Identify which cell holds the provided text, then report its (X, Y) central coordinate. 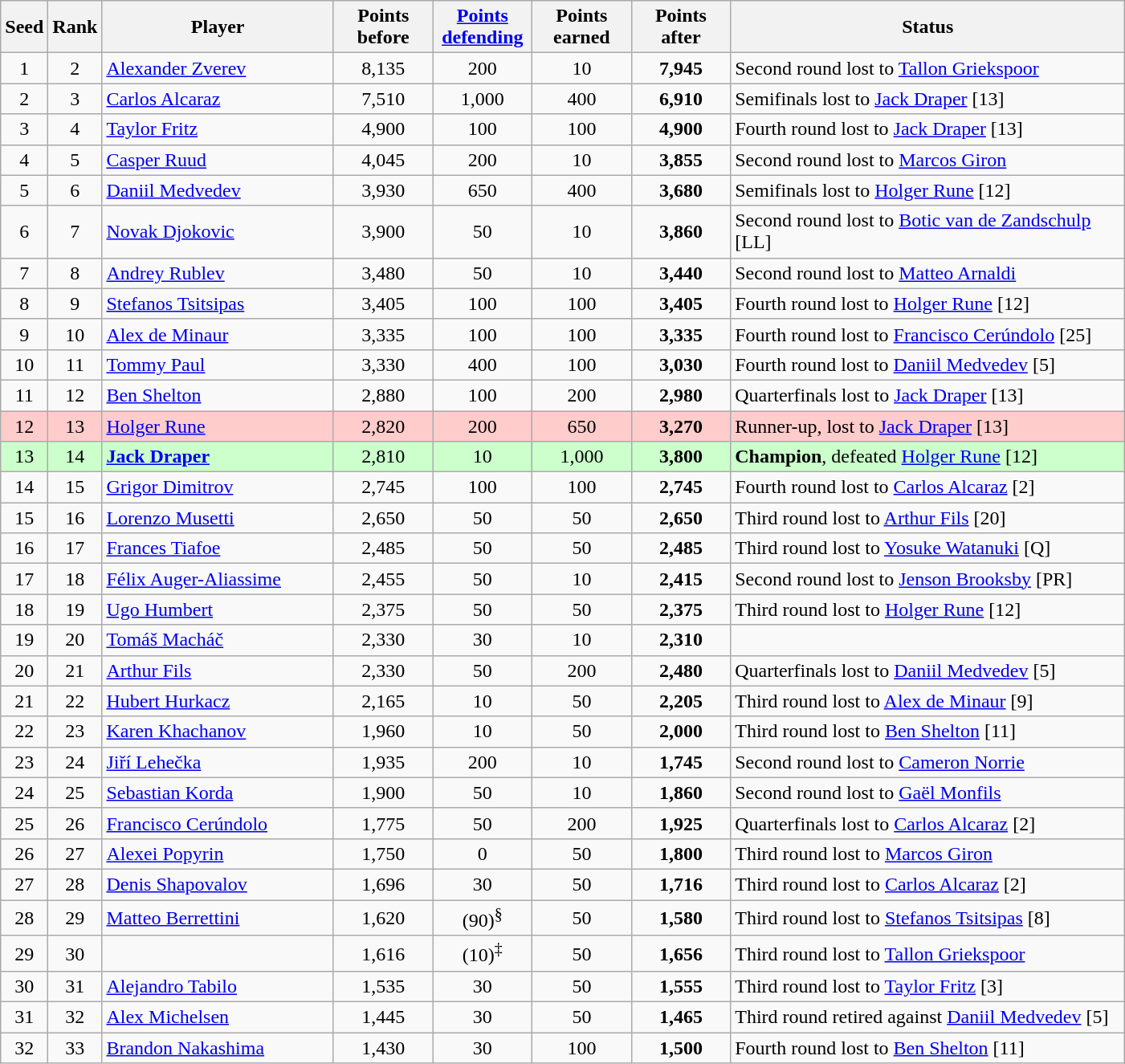
Third round lost to Carlos Alcaraz [2] (928, 884)
3,680 (681, 190)
3,480 (383, 273)
Third round lost to Alex de Minaur [9] (928, 701)
3,270 (681, 426)
1,430 (383, 1048)
33 (75, 1048)
1,775 (383, 823)
Third round lost to Taylor Fritz [3] (928, 987)
8,135 (383, 68)
Fourth round lost to Francisco Cerúndolo [25] (928, 334)
1,800 (681, 854)
Matteo Berrettini (218, 917)
Second round lost to Marcos Giron (928, 160)
Fourth round lost to Daniil Medvedev [5] (928, 365)
(90)§ (483, 917)
Fourth round lost to Holger Rune [12] (928, 304)
1,960 (383, 732)
Tomáš Macháč (218, 640)
1,925 (681, 823)
Quarterfinals lost to Carlos Alcaraz [2] (928, 823)
Semifinals lost to Holger Rune [12] (928, 190)
Quarterfinals lost to Jack Draper [13] (928, 395)
1,860 (681, 793)
7,945 (681, 68)
(10)‡ (483, 954)
1,935 (383, 762)
1,616 (383, 954)
Third round lost to Tallon Griekspoor (928, 954)
1,580 (681, 917)
Player (218, 27)
4,045 (383, 160)
Ben Shelton (218, 395)
Second round lost to Tallon Griekspoor (928, 68)
2,880 (383, 395)
1,555 (681, 987)
Alex de Minaur (218, 334)
6,910 (681, 99)
Runner-up, lost to Jack Draper [13] (928, 426)
2,980 (681, 395)
Grigor Dimitrov (218, 487)
2,310 (681, 640)
Sebastian Korda (218, 793)
Alexei Popyrin (218, 854)
Second round lost to Matteo Arnaldi (928, 273)
Quarterfinals lost to Daniil Medvedev [5] (928, 671)
2,415 (681, 579)
Rank (75, 27)
Denis Shapovalov (218, 884)
Francisco Cerúndolo (218, 823)
Alejandro Tabilo (218, 987)
3,800 (681, 457)
2,810 (383, 457)
Status (928, 27)
1,716 (681, 884)
Holger Rune (218, 426)
Arthur Fils (218, 671)
Carlos Alcaraz (218, 99)
2,000 (681, 732)
Third round lost to Yosuke Watanuki [Q] (928, 548)
2,820 (383, 426)
Second round lost to Gaël Monfils (928, 793)
Taylor Fritz (218, 129)
Karen Khachanov (218, 732)
Hubert Hurkacz (218, 701)
Lorenzo Musetti (218, 518)
3,860 (681, 231)
3,030 (681, 365)
Jiří Lehečka (218, 762)
1,620 (383, 917)
7,510 (383, 99)
Casper Ruud (218, 160)
Fourth round lost to Carlos Alcaraz [2] (928, 487)
Stefanos Tsitsipas (218, 304)
1,696 (383, 884)
3,855 (681, 160)
Tommy Paul (218, 365)
1,445 (383, 1017)
1 (24, 68)
Fourth round lost to Jack Draper [13] (928, 129)
Third round lost to Arthur Fils [20] (928, 518)
Semifinals lost to Jack Draper [13] (928, 99)
0 (483, 854)
Seed (24, 27)
1,900 (383, 793)
Fourth round lost to Ben Shelton [11] (928, 1048)
Second round lost to Cameron Norrie (928, 762)
Daniil Medvedev (218, 190)
2,165 (383, 701)
1,535 (383, 987)
1,656 (681, 954)
1,750 (383, 854)
Third round lost to Stefanos Tsitsipas [8] (928, 917)
1,465 (681, 1017)
Alexander Zverev (218, 68)
Jack Draper (218, 457)
Third round lost to Marcos Giron (928, 854)
Third round lost to Holger Rune [12] (928, 609)
Points after (681, 27)
Third round retired against Daniil Medvedev [5] (928, 1017)
Ugo Humbert (218, 609)
Points earned (582, 27)
3,930 (383, 190)
Champion, defeated Holger Rune [12] (928, 457)
Second round lost to Jenson Brooksby [PR] (928, 579)
Third round lost to Ben Shelton [11] (928, 732)
2,455 (383, 579)
Novak Djokovic (218, 231)
Points defending (483, 27)
Andrey Rublev (218, 273)
Alex Michelsen (218, 1017)
2,480 (681, 671)
1,745 (681, 762)
1,500 (681, 1048)
3,440 (681, 273)
Second round lost to Botic van de Zandschulp [LL] (928, 231)
Félix Auger-Aliassime (218, 579)
3,330 (383, 365)
2,205 (681, 701)
Frances Tiafoe (218, 548)
Points before (383, 27)
Brandon Nakashima (218, 1048)
3,900 (383, 231)
